Provide the [x, y] coordinate of the cell's center where the given text is located.  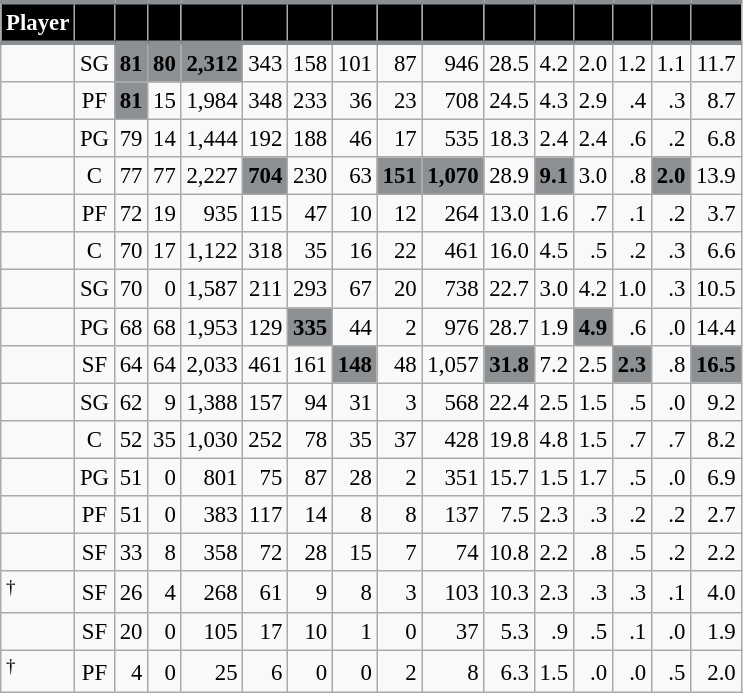
6.3 [509, 672]
14.4 [716, 327]
2.9 [592, 101]
161 [310, 364]
33 [130, 552]
1,030 [212, 439]
946 [453, 62]
2.7 [716, 515]
293 [310, 289]
348 [266, 101]
137 [453, 515]
428 [453, 439]
8.7 [716, 101]
24.5 [509, 101]
16.0 [509, 251]
18.3 [509, 139]
318 [266, 251]
52 [130, 439]
103 [453, 592]
22.4 [509, 402]
13.0 [509, 214]
1,057 [453, 364]
7.2 [554, 364]
4.0 [716, 592]
15.7 [509, 477]
6 [266, 672]
105 [212, 632]
28.5 [509, 62]
.9 [554, 632]
708 [453, 101]
383 [212, 515]
26 [130, 592]
233 [310, 101]
13.9 [716, 176]
1.6 [554, 214]
188 [310, 139]
62 [130, 402]
94 [310, 402]
75 [266, 477]
252 [266, 439]
2,312 [212, 62]
2,033 [212, 364]
28.9 [509, 176]
8.2 [716, 439]
1.2 [632, 62]
1,953 [212, 327]
11.7 [716, 62]
10.8 [509, 552]
19 [164, 214]
Player [38, 22]
115 [266, 214]
4.3 [554, 101]
268 [212, 592]
10.5 [716, 289]
211 [266, 289]
80 [164, 62]
46 [354, 139]
230 [310, 176]
351 [453, 477]
1.0 [632, 289]
22.7 [509, 289]
31.8 [509, 364]
1.7 [592, 477]
12 [400, 214]
23 [400, 101]
704 [266, 176]
343 [266, 62]
129 [266, 327]
264 [453, 214]
5.3 [509, 632]
74 [453, 552]
801 [212, 477]
157 [266, 402]
47 [310, 214]
1 [354, 632]
78 [310, 439]
6.8 [716, 139]
44 [354, 327]
3.7 [716, 214]
535 [453, 139]
7.5 [509, 515]
10.3 [509, 592]
568 [453, 402]
1,587 [212, 289]
101 [354, 62]
117 [266, 515]
6.9 [716, 477]
61 [266, 592]
1.1 [672, 62]
.4 [632, 101]
48 [400, 364]
335 [310, 327]
738 [453, 289]
67 [354, 289]
9.2 [716, 402]
358 [212, 552]
151 [400, 176]
1,122 [212, 251]
4.9 [592, 327]
158 [310, 62]
6.6 [716, 251]
192 [266, 139]
4.5 [554, 251]
79 [130, 139]
16.5 [716, 364]
22 [400, 251]
1,388 [212, 402]
16 [354, 251]
1,444 [212, 139]
2,227 [212, 176]
25 [212, 672]
63 [354, 176]
7 [400, 552]
9.1 [554, 176]
4.8 [554, 439]
1,984 [212, 101]
148 [354, 364]
19.8 [509, 439]
976 [453, 327]
28.7 [509, 327]
31 [354, 402]
935 [212, 214]
36 [354, 101]
1,070 [453, 176]
